Search for the cell housing the specified text and yield its [x, y] center coordinate. 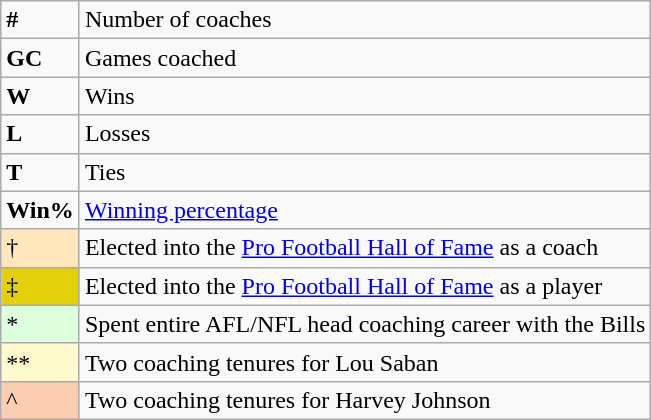
Two coaching tenures for Harvey Johnson [364, 400]
‡ [40, 286]
* [40, 324]
Losses [364, 134]
Win% [40, 210]
Games coached [364, 58]
Spent entire AFL/NFL head coaching career with the Bills [364, 324]
W [40, 96]
T [40, 172]
Winning percentage [364, 210]
Ties [364, 172]
Number of coaches [364, 20]
GC [40, 58]
L [40, 134]
Two coaching tenures for Lou Saban [364, 362]
Wins [364, 96]
^ [40, 400]
# [40, 20]
† [40, 248]
Elected into the Pro Football Hall of Fame as a player [364, 286]
** [40, 362]
Elected into the Pro Football Hall of Fame as a coach [364, 248]
